Find where the given text appears and provide that cell's center as [X, Y] coordinate. 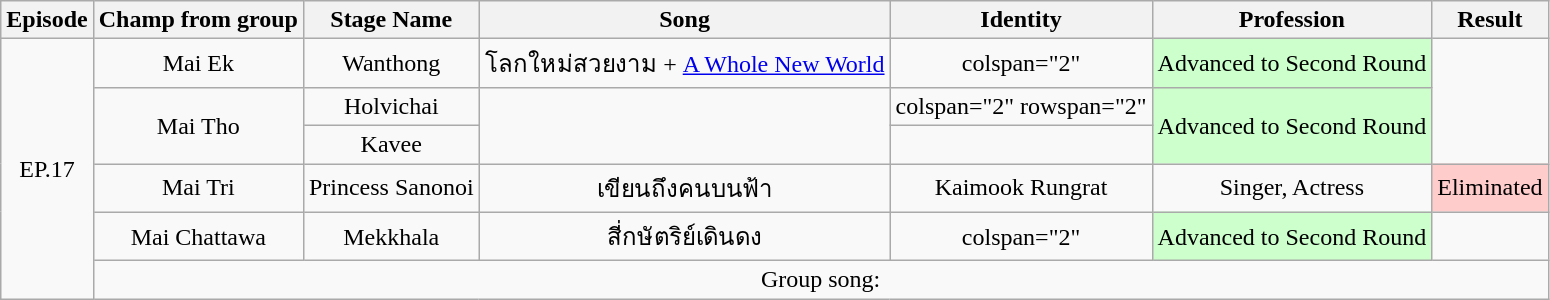
Singer, Actress [1292, 188]
Wanthong [391, 64]
Kaimook Rungrat [1021, 188]
Identity [1021, 20]
เขียนถึงคนบนฟ้า [684, 188]
Kavee [391, 144]
Group song: [820, 280]
EP.17 [47, 169]
Princess Sanonoi [391, 188]
Stage Name [391, 20]
Mai Chattawa [198, 236]
Profession [1292, 20]
โลกใหม่สวยงาม + A Whole New World [684, 64]
Mai Tho [198, 125]
Mai Tri [198, 188]
Eliminated [1490, 188]
Holvichai [391, 106]
Mekkhala [391, 236]
Song [684, 20]
Result [1490, 20]
สี่กษัตริย์เดินดง [684, 236]
Episode [47, 20]
Champ from group [198, 20]
Mai Ek [198, 64]
colspan="2" rowspan="2" [1021, 106]
